For the text-containing cell, return its midpoint in (x, y) coordinate format. 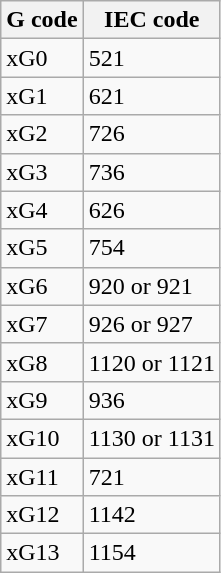
1120 or 1121 (152, 362)
xG1 (42, 96)
xG3 (42, 172)
xG6 (42, 286)
xG8 (42, 362)
626 (152, 210)
1130 or 1131 (152, 438)
936 (152, 400)
xG0 (42, 58)
xG9 (42, 400)
521 (152, 58)
xG2 (42, 134)
754 (152, 248)
xG5 (42, 248)
xG13 (42, 553)
xG7 (42, 324)
xG4 (42, 210)
1142 (152, 515)
726 (152, 134)
721 (152, 477)
xG10 (42, 438)
xG12 (42, 515)
621 (152, 96)
1154 (152, 553)
736 (152, 172)
G code (42, 20)
926 or 927 (152, 324)
920 or 921 (152, 286)
IEC code (152, 20)
xG11 (42, 477)
